Detect which cell encompasses the target text, then output its [x, y] center coordinate. 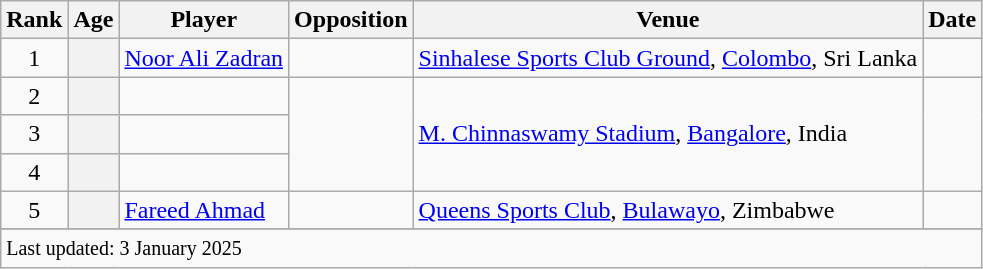
Sinhalese Sports Club Ground, Colombo, Sri Lanka [668, 58]
Queens Sports Club, Bulawayo, Zimbabwe [668, 210]
Noor Ali Zadran [204, 58]
Rank [34, 20]
Opposition [351, 20]
Age [94, 20]
2 [34, 96]
3 [34, 134]
1 [34, 58]
Venue [668, 20]
4 [34, 172]
M. Chinnaswamy Stadium, Bangalore, India [668, 134]
Last updated: 3 January 2025 [492, 248]
Player [204, 20]
5 [34, 210]
Date [952, 20]
Fareed Ahmad [204, 210]
